Return the [X, Y] coordinate for the center point of the cell that contains the specified text.  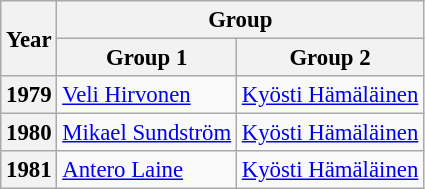
Mikael Sundström [147, 133]
Group 2 [330, 58]
Year [29, 38]
1980 [29, 133]
Veli Hirvonen [147, 95]
1979 [29, 95]
Group 1 [147, 58]
Antero Laine [147, 170]
Group [240, 20]
1981 [29, 170]
